Detect which cell encompasses the target text, then output its (x, y) center coordinate. 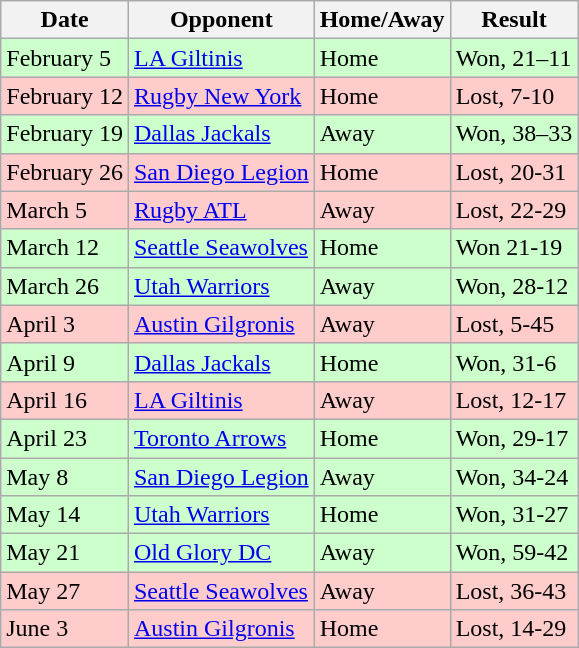
April 16 (65, 400)
Lost, 7-10 (514, 96)
Won, 31-27 (514, 515)
Won, 59-42 (514, 553)
Lost, 14-29 (514, 629)
Won 21-19 (514, 248)
Won, 34-24 (514, 477)
April 3 (65, 324)
Lost, 22-29 (514, 210)
Won, 28-12 (514, 286)
May 27 (65, 591)
Result (514, 20)
Date (65, 20)
Won, 31-6 (514, 362)
Opponent (221, 20)
May 21 (65, 553)
Lost, 12-17 (514, 400)
March 5 (65, 210)
April 9 (65, 362)
June 3 (65, 629)
March 26 (65, 286)
March 12 (65, 248)
Rugby ATL (221, 210)
February 12 (65, 96)
February 5 (65, 58)
February 26 (65, 172)
Old Glory DC (221, 553)
Lost, 20-31 (514, 172)
Won, 29-17 (514, 438)
Lost, 5-45 (514, 324)
Toronto Arrows (221, 438)
February 19 (65, 134)
Home/Away (382, 20)
May 14 (65, 515)
Won, 38–33 (514, 134)
Lost, 36-43 (514, 591)
April 23 (65, 438)
Rugby New York (221, 96)
Won, 21–11 (514, 58)
May 8 (65, 477)
